Locate the cell with the specified text and output its [X, Y] center coordinate. 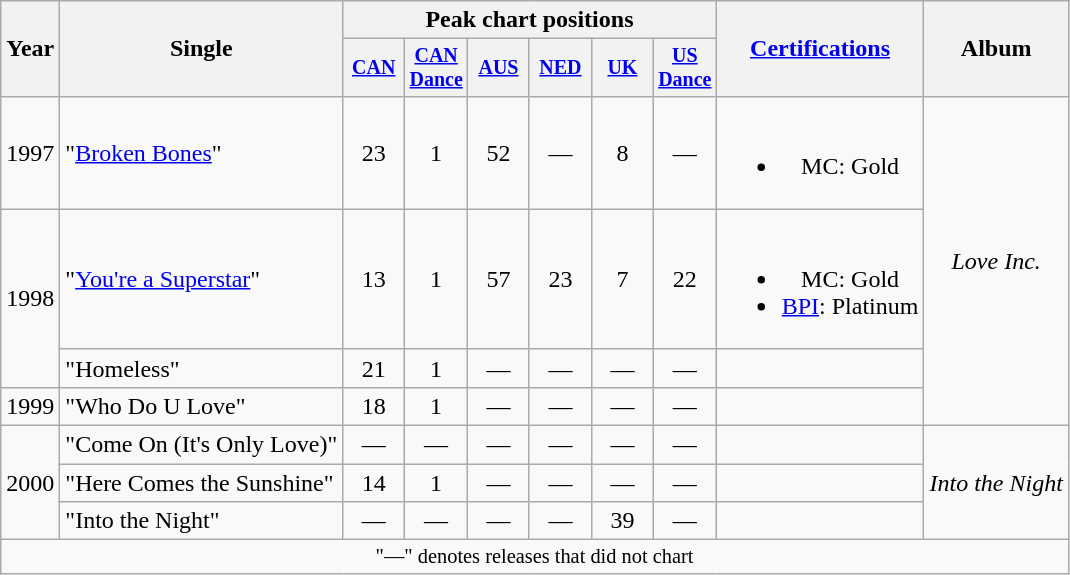
1997 [30, 152]
"Into the Night" [202, 521]
39 [622, 521]
MC: GoldBPI: Platinum [820, 279]
13 [374, 279]
18 [374, 406]
CANDance [436, 68]
57 [499, 279]
UK [622, 68]
Certifications [820, 49]
Year [30, 49]
"Homeless" [202, 368]
"You're a Superstar" [202, 279]
Into the Night [996, 483]
MC: Gold [820, 152]
USDance [684, 68]
52 [499, 152]
"Who Do U Love" [202, 406]
8 [622, 152]
22 [684, 279]
"—" denotes releases that did not chart [535, 557]
1998 [30, 298]
Single [202, 49]
"Here Comes the Sunshine" [202, 483]
NED [560, 68]
Album [996, 49]
1999 [30, 406]
14 [374, 483]
"Broken Bones" [202, 152]
CAN [374, 68]
2000 [30, 483]
"Come On (It's Only Love)" [202, 445]
AUS [499, 68]
7 [622, 279]
Love Inc. [996, 260]
Peak chart positions [530, 20]
21 [374, 368]
